Return the (x, y) coordinate for the center point of the cell that contains the specified text.  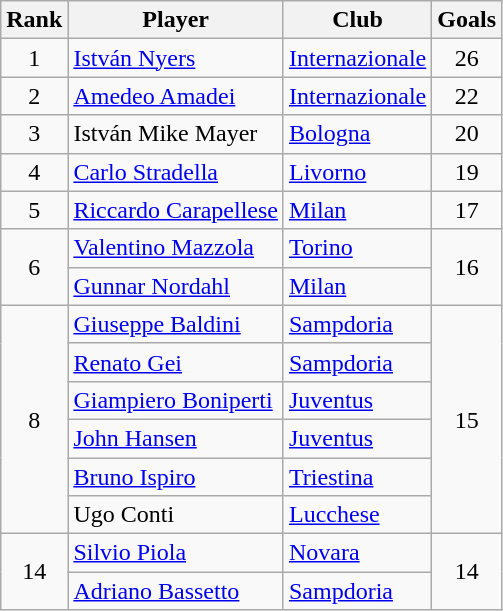
Goals (467, 20)
16 (467, 267)
Riccardo Carapellese (176, 210)
2 (34, 96)
Bruno Ispiro (176, 477)
8 (34, 419)
3 (34, 134)
22 (467, 96)
Novara (357, 553)
4 (34, 172)
1 (34, 58)
17 (467, 210)
Lucchese (357, 515)
Giampiero Boniperti (176, 400)
Bologna (357, 134)
5 (34, 210)
John Hansen (176, 438)
Renato Gei (176, 362)
Gunnar Nordahl (176, 286)
Livorno (357, 172)
6 (34, 267)
Adriano Bassetto (176, 591)
15 (467, 419)
István Mike Mayer (176, 134)
20 (467, 134)
Carlo Stradella (176, 172)
26 (467, 58)
Rank (34, 20)
Silvio Piola (176, 553)
Ugo Conti (176, 515)
Giuseppe Baldini (176, 324)
19 (467, 172)
Triestina (357, 477)
Club (357, 20)
Amedeo Amadei (176, 96)
Valentino Mazzola (176, 248)
István Nyers (176, 58)
Torino (357, 248)
Player (176, 20)
